Search for the cell housing the specified text and yield its (x, y) center coordinate. 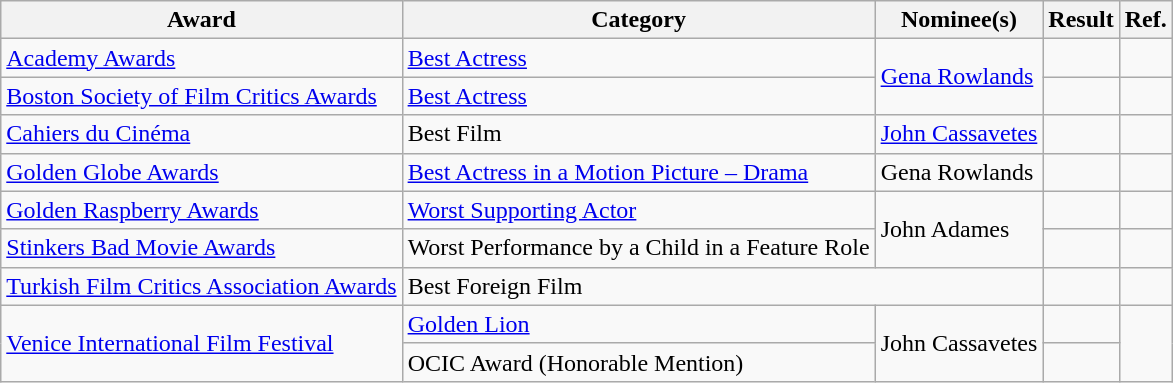
Worst Supporting Actor (638, 210)
Best Film (638, 134)
Nominee(s) (959, 20)
Stinkers Bad Movie Awards (202, 248)
Best Actress in a Motion Picture – Drama (638, 172)
Ref. (1146, 20)
Cahiers du Cinéma (202, 134)
Golden Globe Awards (202, 172)
OCIC Award (Honorable Mention) (638, 362)
Golden Raspberry Awards (202, 210)
Result (1081, 20)
Academy Awards (202, 58)
Worst Performance by a Child in a Feature Role (638, 248)
Boston Society of Film Critics Awards (202, 96)
Best Foreign Film (722, 286)
Turkish Film Critics Association Awards (202, 286)
John Adames (959, 229)
Category (638, 20)
Golden Lion (638, 324)
Award (202, 20)
Venice International Film Festival (202, 343)
